From the cell containing the given text, extract its center point as [x, y] coordinate. 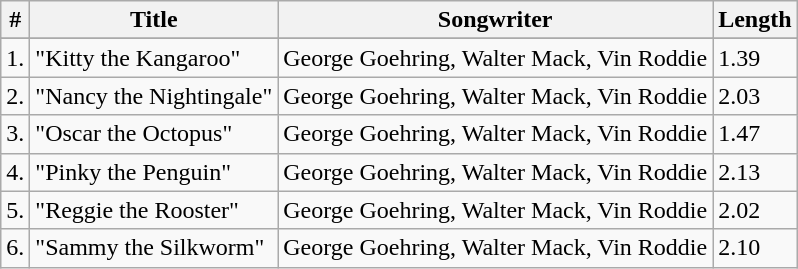
1.47 [755, 134]
"Sammy the Silkworm" [154, 248]
2.02 [755, 210]
4. [16, 172]
2.13 [755, 172]
1. [16, 58]
Songwriter [496, 20]
5. [16, 210]
2. [16, 96]
Title [154, 20]
"Pinky the Penguin" [154, 172]
# [16, 20]
2.10 [755, 248]
"Oscar the Octopus" [154, 134]
3. [16, 134]
1.39 [755, 58]
"Kitty the Kangaroo" [154, 58]
6. [16, 248]
2.03 [755, 96]
"Nancy the Nightingale" [154, 96]
"Reggie the Rooster" [154, 210]
Length [755, 20]
